Detect which cell encompasses the target text, then output its (X, Y) center coordinate. 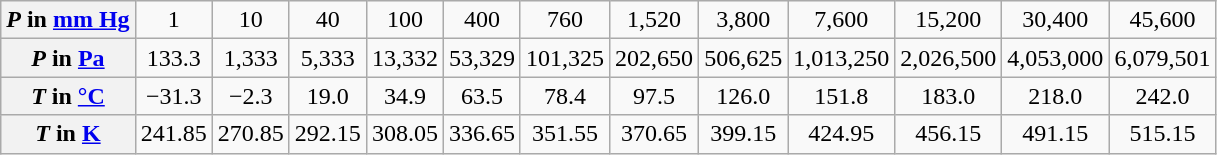
100 (404, 20)
370.65 (654, 134)
45,600 (1162, 20)
5,333 (328, 58)
3,800 (744, 20)
T in °C (68, 96)
506,625 (744, 58)
218.0 (1056, 96)
78.4 (564, 96)
133.3 (174, 58)
202,650 (654, 58)
336.65 (482, 134)
400 (482, 20)
6,079,501 (1162, 58)
424.95 (842, 134)
4,053,000 (1056, 58)
399.15 (744, 134)
19.0 (328, 96)
351.55 (564, 134)
P in Pa (68, 58)
53,329 (482, 58)
241.85 (174, 134)
292.15 (328, 134)
−31.3 (174, 96)
−2.3 (250, 96)
270.85 (250, 134)
1 (174, 20)
456.15 (948, 134)
515.15 (1162, 134)
7,600 (842, 20)
491.15 (1056, 134)
760 (564, 20)
30,400 (1056, 20)
183.0 (948, 96)
126.0 (744, 96)
1,333 (250, 58)
2,026,500 (948, 58)
10 (250, 20)
13,332 (404, 58)
15,200 (948, 20)
151.8 (842, 96)
97.5 (654, 96)
34.9 (404, 96)
101,325 (564, 58)
242.0 (1162, 96)
308.05 (404, 134)
1,520 (654, 20)
40 (328, 20)
1,013,250 (842, 58)
P in mm Hg (68, 20)
T in K (68, 134)
63.5 (482, 96)
